Pinpoint the cell where the given text exists, returning its [X, Y] midpoint coordinate. 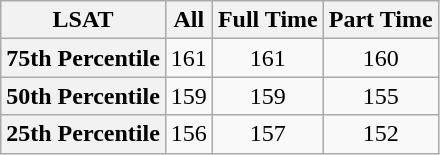
155 [380, 96]
All [188, 20]
75th Percentile [84, 58]
157 [268, 134]
Part Time [380, 20]
50th Percentile [84, 96]
Full Time [268, 20]
LSAT [84, 20]
25th Percentile [84, 134]
152 [380, 134]
156 [188, 134]
160 [380, 58]
